For the text-containing cell, return its midpoint in (x, y) coordinate format. 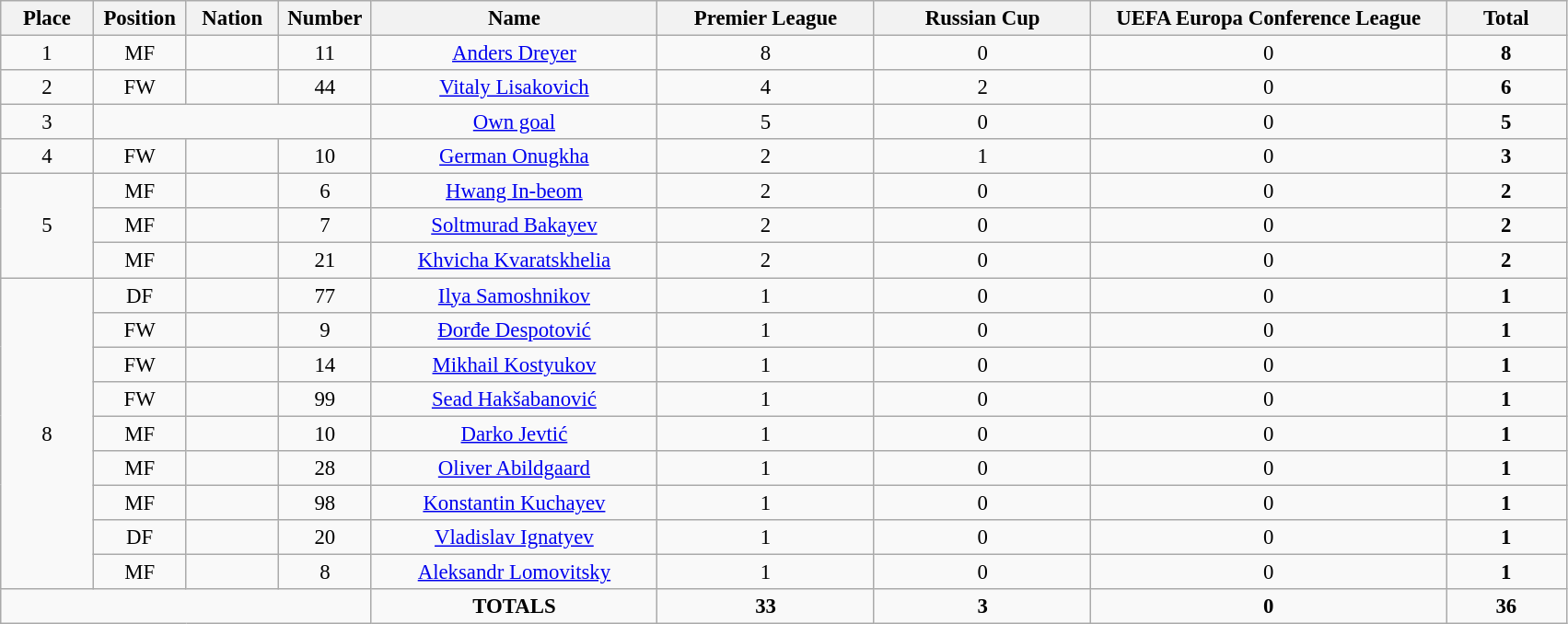
28 (326, 468)
Konstantin Kuchayev (514, 503)
Soltmurad Bakayev (514, 225)
Darko Jevtić (514, 433)
Ilya Samoshnikov (514, 295)
Khvicha Kvaratskhelia (514, 260)
Đorđe Despotović (514, 329)
99 (326, 399)
9 (326, 329)
German Onugkha (514, 156)
Mikhail Kostyukov (514, 364)
Total (1506, 18)
Place (48, 18)
Name (514, 18)
98 (326, 503)
Vladislav Ignatyev (514, 537)
Position (140, 18)
UEFA Europa Conference League (1269, 18)
Russian Cup (982, 18)
44 (326, 87)
36 (1506, 607)
Number (326, 18)
Own goal (514, 122)
21 (326, 260)
Oliver Abildgaard (514, 468)
Hwang In-beom (514, 191)
77 (326, 295)
Sead Hakšabanović (514, 399)
20 (326, 537)
Premier League (766, 18)
33 (766, 607)
Nation (232, 18)
Vitaly Lisakovich (514, 87)
Aleksandr Lomovitsky (514, 572)
11 (326, 53)
7 (326, 225)
TOTALS (514, 607)
14 (326, 364)
Anders Dreyer (514, 53)
